From the cell containing the given text, extract its center point as (x, y) coordinate. 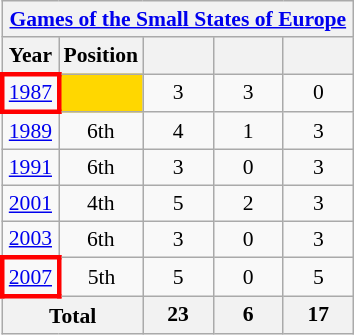
1989 (30, 132)
5th (101, 278)
2003 (30, 240)
1987 (30, 94)
1 (248, 132)
2 (248, 203)
Games of the Small States of Europe (178, 19)
4th (101, 203)
4 (178, 132)
Total (72, 316)
1991 (30, 168)
23 (178, 316)
17 (318, 316)
2007 (30, 278)
6 (248, 316)
Year (30, 56)
2001 (30, 203)
Position (101, 56)
